Pinpoint the cell where the given text exists, returning its (X, Y) midpoint coordinate. 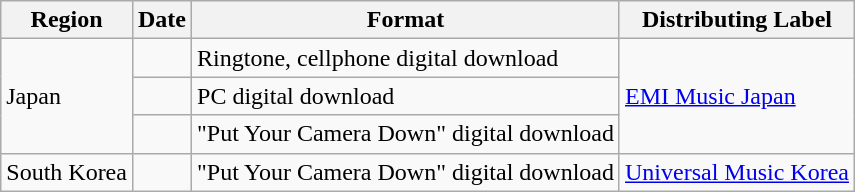
South Korea (67, 172)
Distributing Label (736, 20)
EMI Music Japan (736, 96)
Universal Music Korea (736, 172)
Ringtone, cellphone digital download (406, 58)
Date (162, 20)
Format (406, 20)
Region (67, 20)
Japan (67, 96)
PC digital download (406, 96)
